Detect which cell encompasses the target text, then output its [X, Y] center coordinate. 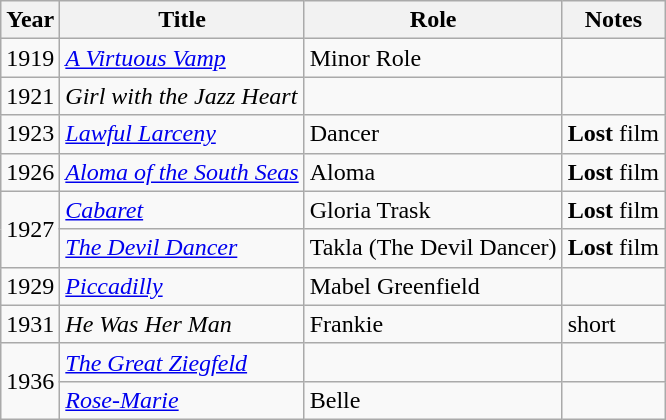
Dancer [433, 134]
Role [433, 20]
1927 [30, 229]
Minor Role [433, 58]
Notes [613, 20]
1919 [30, 58]
Takla (The Devil Dancer) [433, 248]
Mabel Greenfield [433, 286]
Piccadilly [182, 286]
Frankie [433, 324]
He Was Her Man [182, 324]
1923 [30, 134]
1936 [30, 381]
Belle [433, 400]
1921 [30, 96]
The Devil Dancer [182, 248]
Title [182, 20]
Girl with the Jazz Heart [182, 96]
Cabaret [182, 210]
1931 [30, 324]
Aloma [433, 172]
1926 [30, 172]
The Great Ziegfeld [182, 362]
1929 [30, 286]
Lawful Larceny [182, 134]
Aloma of the South Seas [182, 172]
Year [30, 20]
short [613, 324]
Gloria Trask [433, 210]
A Virtuous Vamp [182, 58]
Rose-Marie [182, 400]
